From the cell containing the given text, extract its center point as (x, y) coordinate. 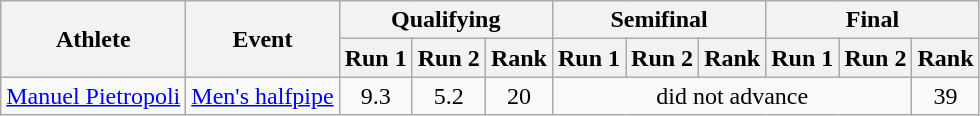
Men's halfpipe (262, 96)
Athlete (94, 39)
Final (872, 20)
Qualifying (446, 20)
Manuel Pietropoli (94, 96)
39 (946, 96)
20 (518, 96)
9.3 (376, 96)
did not advance (732, 96)
Semifinal (658, 20)
5.2 (448, 96)
Event (262, 39)
